For the text-containing cell, return its midpoint in (X, Y) coordinate format. 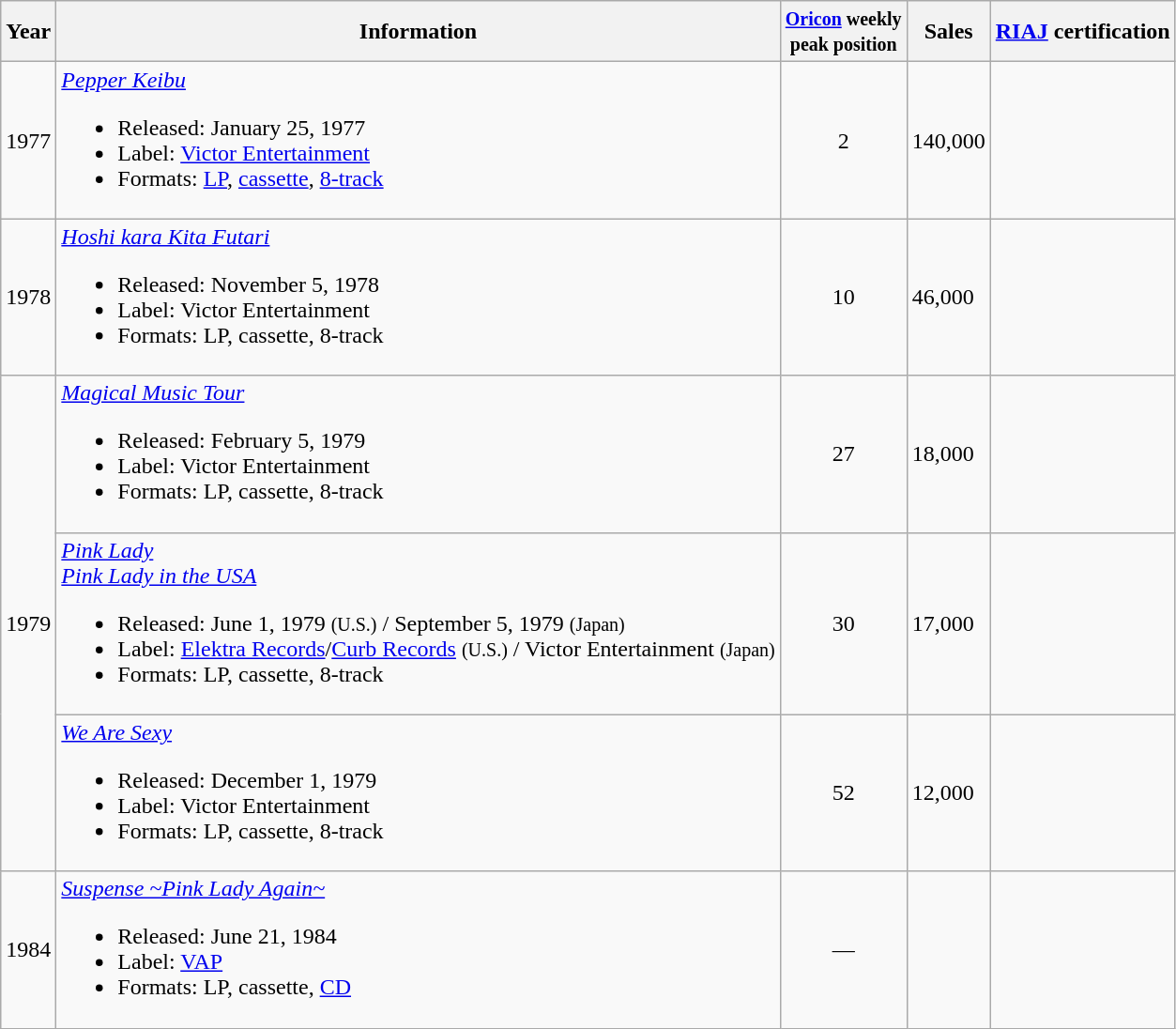
1977 (28, 141)
Suspense ~Pink Lady Again~Released: June 21, 1984Label: VAPFormats: LP, cassette, CD (419, 950)
Magical Music TourReleased: February 5, 1979Label: Victor EntertainmentFormats: LP, cassette, 8-track (419, 454)
52 (843, 792)
2 (843, 141)
12,000 (948, 792)
30 (843, 623)
Hoshi kara Kita FutariReleased: November 5, 1978Label: Victor EntertainmentFormats: LP, cassette, 8-track (419, 297)
27 (843, 454)
10 (843, 297)
Pepper KeibuReleased: January 25, 1977Label: Victor EntertainmentFormats: LP, cassette, 8-track (419, 141)
140,000 (948, 141)
17,000 (948, 623)
Information (419, 32)
1978 (28, 297)
18,000 (948, 454)
Oricon weeklypeak position (843, 32)
We Are SexyReleased: December 1, 1979Label: Victor EntertainmentFormats: LP, cassette, 8-track (419, 792)
Year (28, 32)
1984 (28, 950)
1979 (28, 623)
Sales (948, 32)
RIAJ certification (1083, 32)
— (843, 950)
46,000 (948, 297)
